Return [x, y] of the center of cell containing provided text 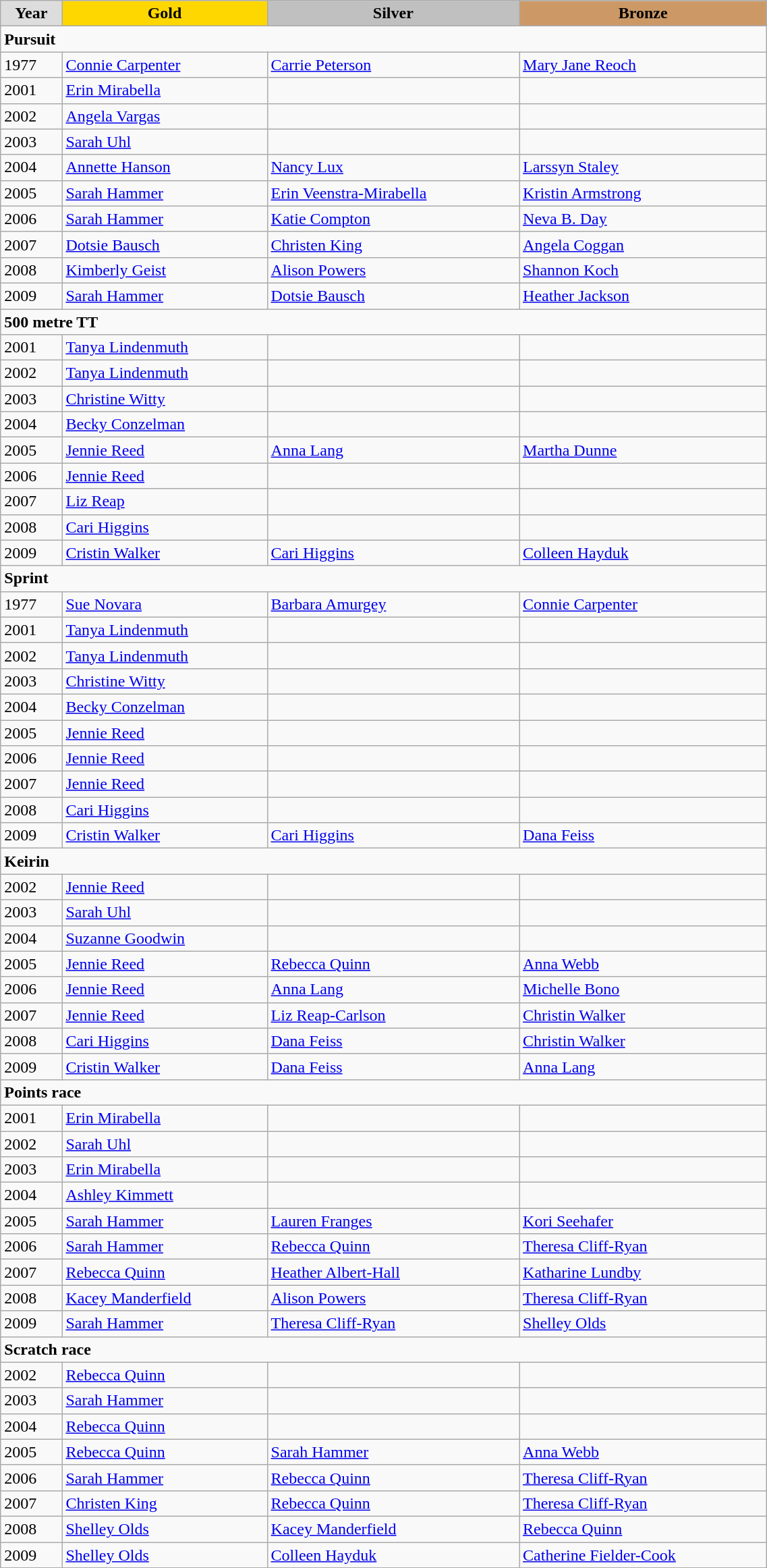
Liz Reap-Carlson [393, 1015]
Sprint [384, 578]
Mary Jane Reoch [644, 65]
Lauren Franges [393, 1221]
Kori Seehafer [644, 1221]
Catherine Fielder-Cook [644, 1555]
Barbara Amurgey [393, 604]
Angela Coggan [644, 244]
Nancy Lux [393, 167]
Erin Veenstra-Mirabella [393, 193]
Ashley Kimmett [165, 1195]
Keirin [384, 861]
Katie Compton [393, 219]
Katharine Lundby [644, 1272]
Michelle Bono [644, 990]
Heather Albert-Hall [393, 1272]
Liz Reap [165, 502]
Sue Novara [165, 604]
Heather Jackson [644, 296]
500 metre TT [384, 322]
Gold [165, 13]
Year [31, 13]
Shannon Koch [644, 270]
Suzanne Goodwin [165, 938]
Martha Dunne [644, 450]
Carrie Peterson [393, 65]
Larssyn Staley [644, 167]
Angela Vargas [165, 116]
Points race [384, 1092]
Kimberly Geist [165, 270]
Annette Hanson [165, 167]
Pursuit [384, 39]
Silver [393, 13]
Kristin Armstrong [644, 193]
Scratch race [384, 1349]
Neva B. Day [644, 219]
Bronze [644, 13]
